Detect which cell encompasses the target text, then output its [X, Y] center coordinate. 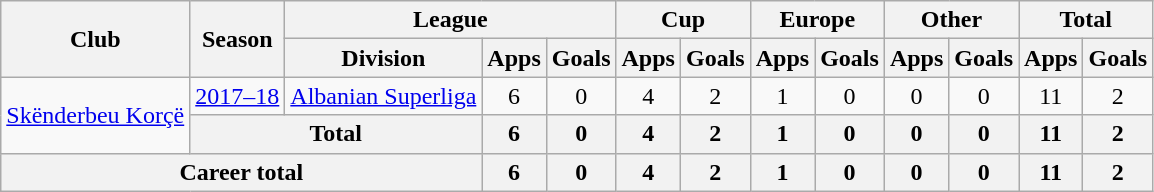
Division [384, 58]
League [450, 20]
Club [96, 39]
Career total [242, 172]
2017–18 [238, 96]
Albanian Superliga [384, 96]
Cup [683, 20]
Skënderbeu Korçë [96, 115]
Europe [817, 20]
Other [951, 20]
Season [238, 39]
